Search for the cell housing the specified text and yield its [x, y] center coordinate. 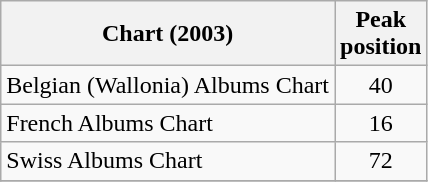
French Albums Chart [168, 123]
Peakposition [380, 34]
Belgian (Wallonia) Albums Chart [168, 85]
16 [380, 123]
40 [380, 85]
72 [380, 161]
Swiss Albums Chart [168, 161]
Chart (2003) [168, 34]
